Search for the cell housing the specified text and yield its [X, Y] center coordinate. 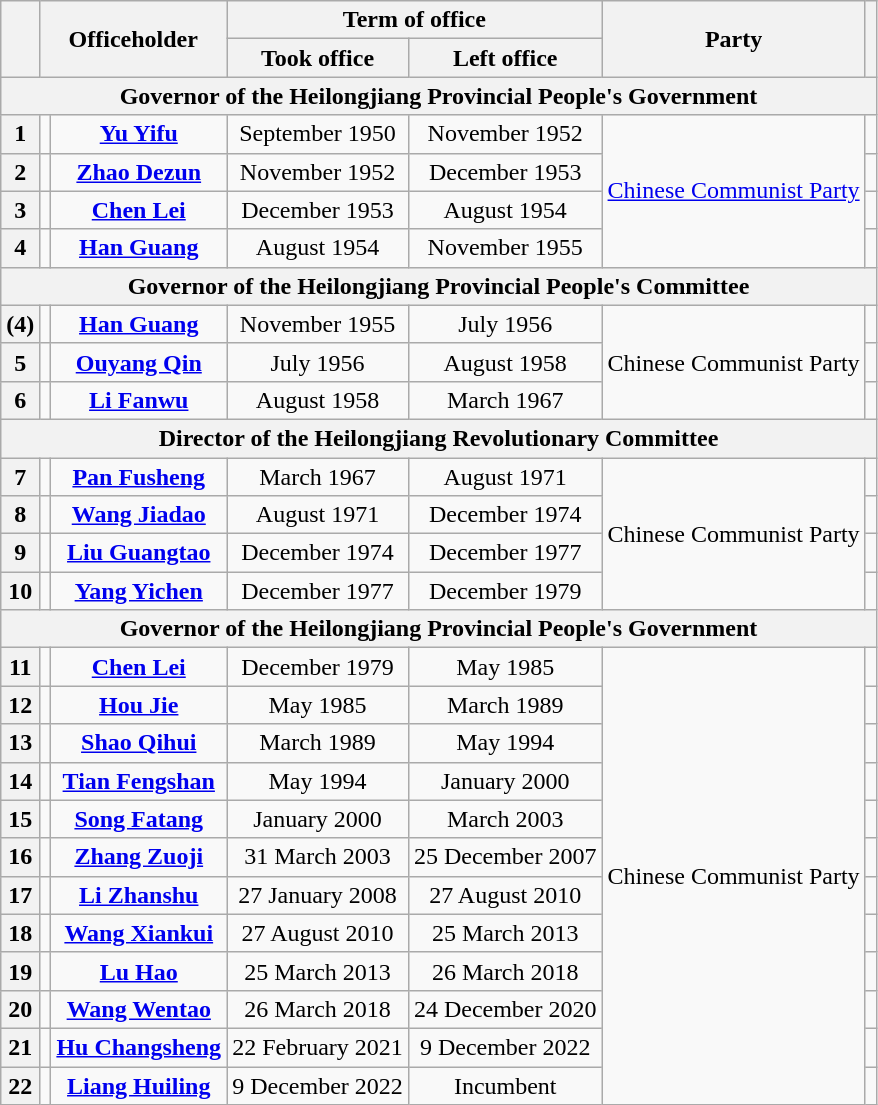
3 [20, 210]
5 [20, 362]
Shao Qihui [139, 743]
Wang Wentao [139, 1009]
Liu Guangtao [139, 553]
Song Fatang [139, 819]
4 [20, 248]
Liang Huiling [139, 1085]
Hu Changsheng [139, 1047]
11 [20, 667]
16 [20, 857]
September 1950 [318, 134]
21 [20, 1047]
Zhao Dezun [139, 172]
Wang Jiadao [139, 515]
8 [20, 515]
7 [20, 477]
Left office [505, 58]
18 [20, 933]
1 [20, 134]
Hou Jie [139, 705]
(4) [20, 324]
Li Zhanshu [139, 895]
9 [20, 553]
15 [20, 819]
14 [20, 781]
Incumbent [505, 1085]
2 [20, 172]
Li Fanwu [139, 400]
19 [20, 971]
10 [20, 591]
Ouyang Qin [139, 362]
20 [20, 1009]
Wang Xiankui [139, 933]
17 [20, 895]
Tian Fengshan [139, 781]
Pan Fusheng [139, 477]
Took office [318, 58]
Governor of the Heilongjiang Provincial People's Committee [438, 286]
Party [734, 39]
12 [20, 705]
6 [20, 400]
Zhang Zuoji [139, 857]
13 [20, 743]
Lu Hao [139, 971]
Officeholder [134, 39]
25 December 2007 [505, 857]
31 March 2003 [318, 857]
Director of the Heilongjiang Revolutionary Committee [438, 438]
Yu Yifu [139, 134]
22 [20, 1085]
Term of office [414, 20]
Yang Yichen [139, 591]
March 2003 [505, 819]
22 February 2021 [318, 1047]
24 December 2020 [505, 1009]
27 January 2008 [318, 895]
